Return [X, Y] of the center of cell containing provided text 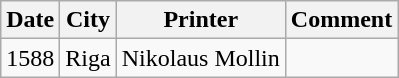
City [88, 20]
Printer [200, 20]
Riga [88, 58]
1588 [30, 58]
Date [30, 20]
Nikolaus Mollin [200, 58]
Comment [341, 20]
